Determine the (X, Y) coordinate at the center of the cell enclosing the given text.  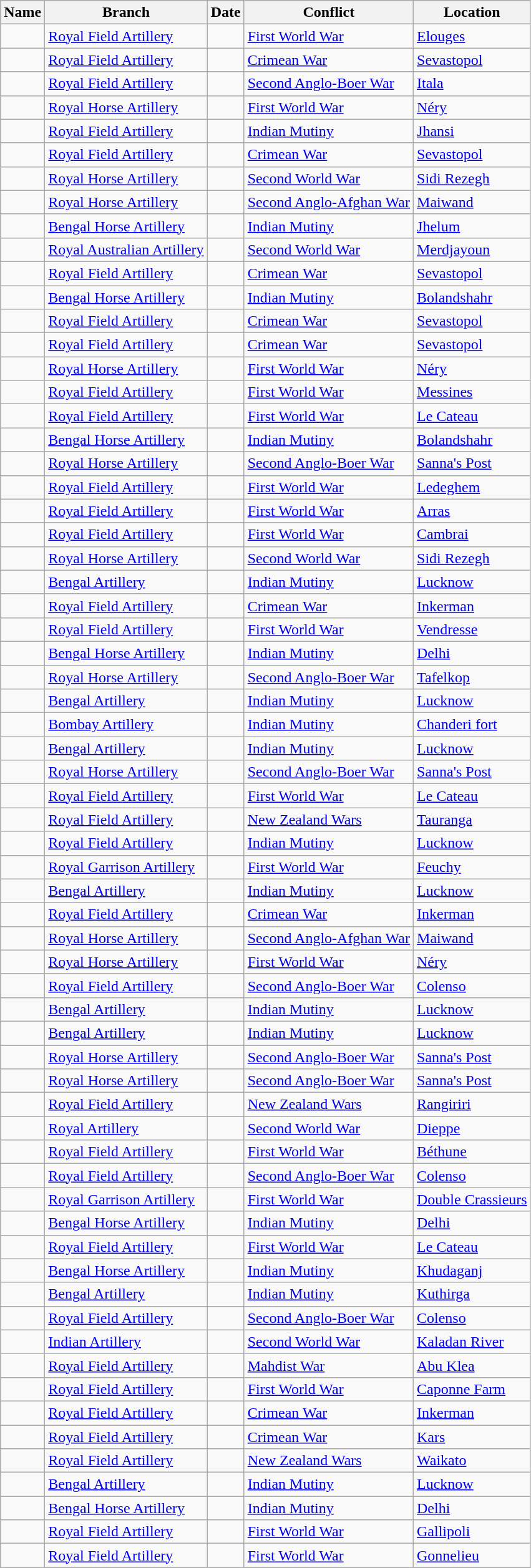
Itala (472, 84)
Feuchy (472, 867)
Cambrai (472, 535)
Jhansi (472, 131)
Kaladan River (472, 1342)
Messines (472, 392)
Name (22, 12)
Conflict (328, 12)
Khudaganj (472, 1270)
Caponne Farm (472, 1389)
Chanderi fort (472, 725)
Kars (472, 1436)
Indian Artillery (126, 1342)
Bombay Artillery (126, 725)
Gonnelieu (472, 1556)
Arras (472, 511)
Jhelum (472, 226)
Date (226, 12)
Double Crassieurs (472, 1199)
Branch (126, 12)
Elouges (472, 36)
Tauranga (472, 820)
Tafelkop (472, 677)
Béthune (472, 1152)
Rangiriri (472, 1105)
Ledeghem (472, 487)
Waikato (472, 1461)
Dieppe (472, 1128)
Abu Klea (472, 1365)
Merdjayoun (472, 249)
Kuthirga (472, 1294)
Mahdist War (328, 1365)
Gallipoli (472, 1532)
Location (472, 12)
Vendresse (472, 629)
Royal Artillery (126, 1128)
Royal Australian Artillery (126, 249)
